Capture the cell that displays the provided text and extract its [x, y] central coordinate. 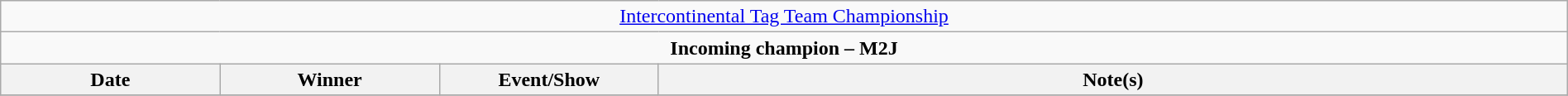
Note(s) [1113, 79]
Intercontinental Tag Team Championship [784, 17]
Date [111, 79]
Event/Show [549, 79]
Incoming champion – M2J [784, 48]
Winner [329, 79]
